Locate the cell with the specified text and output its (X, Y) center coordinate. 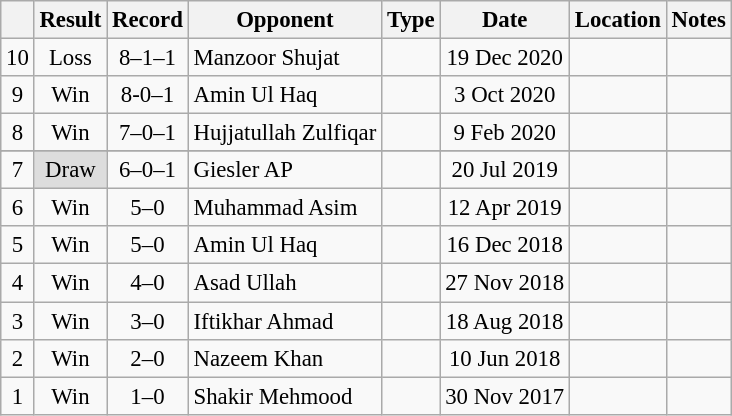
Iftikhar Ahmad (284, 321)
Date (505, 20)
Manzoor Shujat (284, 58)
10 Jun 2018 (505, 358)
1–0 (148, 396)
8–1–1 (148, 58)
8 (18, 133)
Giesler AP (284, 170)
4 (18, 283)
5 (18, 245)
Result (70, 20)
Record (148, 20)
2–0 (148, 358)
27 Nov 2018 (505, 283)
Muhammad Asim (284, 208)
Hujjatullah Zulfiqar (284, 133)
Asad Ullah (284, 283)
Location (618, 20)
3 (18, 321)
1 (18, 396)
Type (411, 20)
20 Jul 2019 (505, 170)
Nazeem Khan (284, 358)
19 Dec 2020 (505, 58)
Loss (70, 58)
Draw (70, 170)
8-0–1 (148, 95)
12 Apr 2019 (505, 208)
30 Nov 2017 (505, 396)
Shakir Mehmood (284, 396)
7 (18, 170)
16 Dec 2018 (505, 245)
9 (18, 95)
6 (18, 208)
9 Feb 2020 (505, 133)
10 (18, 58)
7–0–1 (148, 133)
Opponent (284, 20)
3 Oct 2020 (505, 95)
Notes (698, 20)
18 Aug 2018 (505, 321)
2 (18, 358)
3–0 (148, 321)
6–0–1 (148, 170)
4–0 (148, 283)
